Output the [x, y] coordinate of the center of the cell containing the given text.  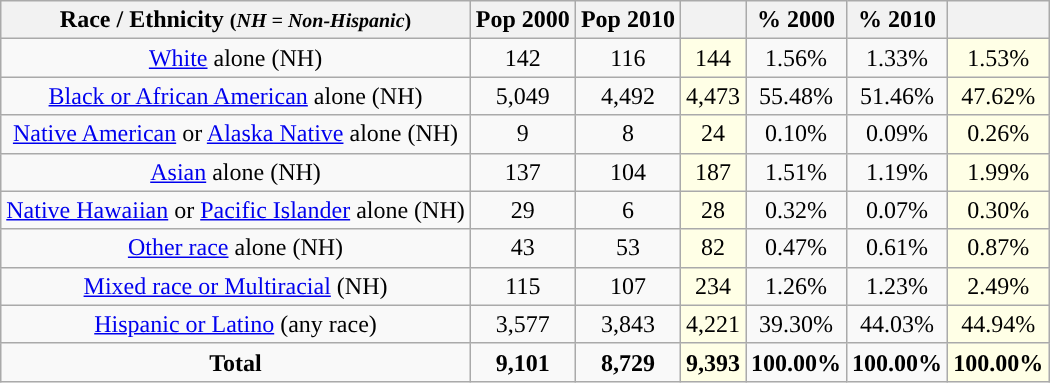
9 [522, 134]
82 [712, 248]
8,729 [628, 362]
0.32% [796, 210]
1.51% [796, 172]
187 [712, 172]
2.49% [998, 286]
24 [712, 134]
Native Hawaiian or Pacific Islander alone (NH) [236, 210]
Race / Ethnicity (NH = Non-Hispanic) [236, 20]
0.30% [998, 210]
51.46% [898, 96]
137 [522, 172]
Hispanic or Latino (any race) [236, 324]
% 2000 [796, 20]
107 [628, 286]
3,843 [628, 324]
43 [522, 248]
9,393 [712, 362]
116 [628, 58]
Pop 2000 [522, 20]
0.10% [796, 134]
Pop 2010 [628, 20]
144 [712, 58]
0.07% [898, 210]
5,049 [522, 96]
115 [522, 286]
53 [628, 248]
6 [628, 210]
55.48% [796, 96]
29 [522, 210]
1.19% [898, 172]
0.26% [998, 134]
Asian alone (NH) [236, 172]
Other race alone (NH) [236, 248]
1.23% [898, 286]
8 [628, 134]
0.47% [796, 248]
47.62% [998, 96]
0.09% [898, 134]
Black or African American alone (NH) [236, 96]
1.26% [796, 286]
1.99% [998, 172]
44.94% [998, 324]
0.61% [898, 248]
3,577 [522, 324]
Native American or Alaska Native alone (NH) [236, 134]
28 [712, 210]
1.53% [998, 58]
1.56% [796, 58]
4,473 [712, 96]
Mixed race or Multiracial (NH) [236, 286]
0.87% [998, 248]
39.30% [796, 324]
44.03% [898, 324]
104 [628, 172]
Total [236, 362]
142 [522, 58]
1.33% [898, 58]
234 [712, 286]
4,221 [712, 324]
4,492 [628, 96]
White alone (NH) [236, 58]
9,101 [522, 362]
% 2010 [898, 20]
